Scan for the cell matching the given text and deliver its (x, y) coordinate at center. 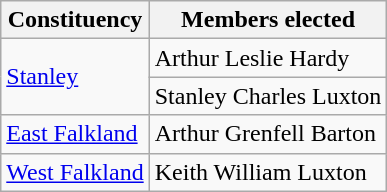
Arthur Leslie Hardy (268, 58)
West Falkland (75, 172)
Arthur Grenfell Barton (268, 134)
Stanley (75, 77)
Constituency (75, 20)
East Falkland (75, 134)
Stanley Charles Luxton (268, 96)
Keith William Luxton (268, 172)
Members elected (268, 20)
